Scan for the cell matching the given text and deliver its [X, Y] coordinate at center. 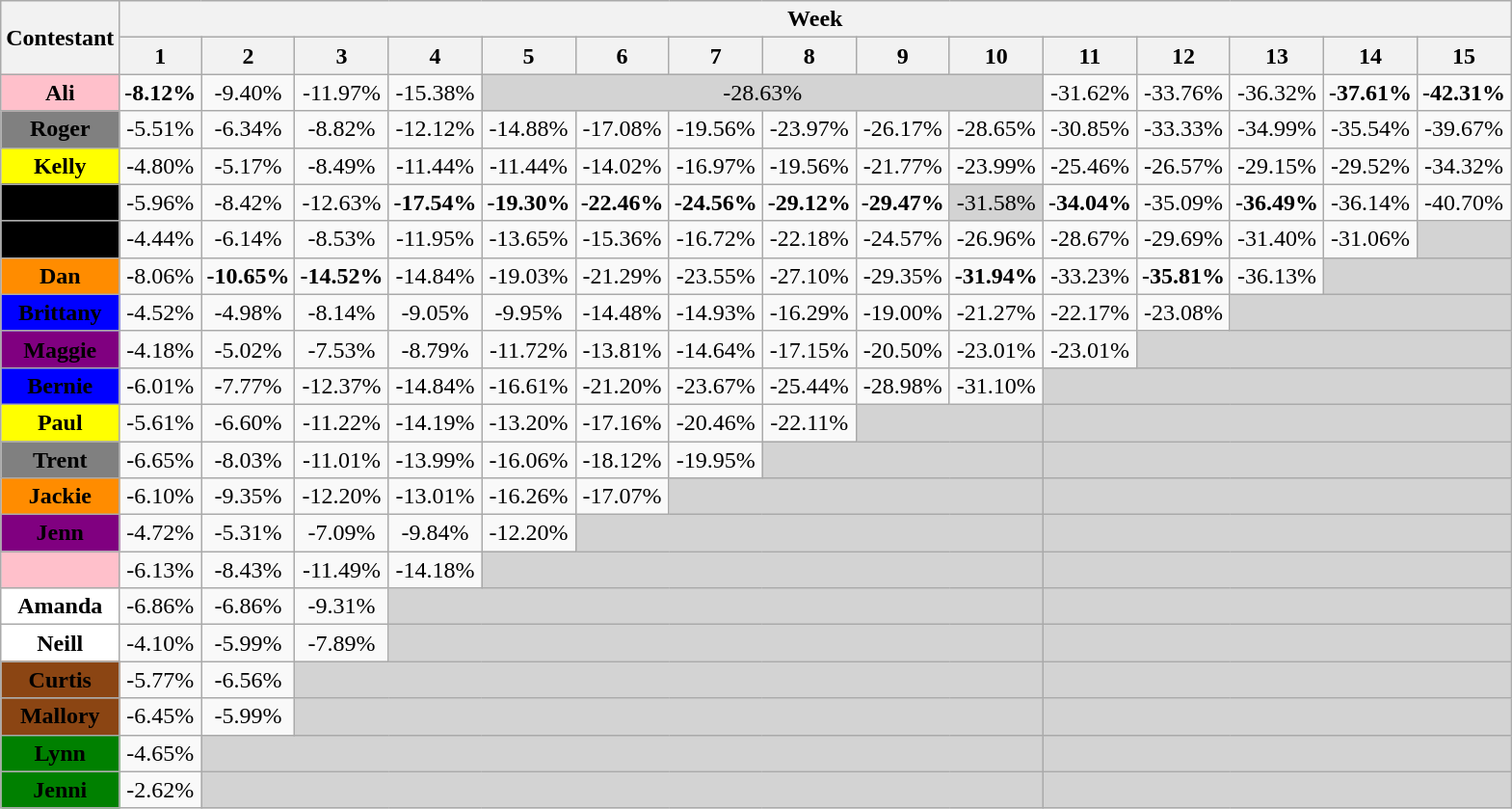
9 [902, 56]
-6.34% [249, 129]
-9.31% [341, 607]
-35.09% [1183, 202]
-14.88% [528, 129]
-17.08% [623, 129]
-16.26% [528, 497]
Week [815, 19]
-39.67% [1465, 129]
15 [1465, 56]
-9.95% [528, 312]
-17.07% [623, 497]
-31.58% [996, 202]
8 [809, 56]
-33.33% [1183, 129]
-16.06% [528, 460]
-23.08% [1183, 312]
-29.52% [1370, 166]
-16.61% [528, 386]
-23.67% [715, 386]
Curtis [60, 680]
-29.47% [902, 202]
Jackie [60, 497]
-27.10% [809, 276]
-19.03% [528, 276]
-23.97% [809, 129]
10 [996, 56]
Mark [60, 202]
-5.31% [249, 533]
-8.79% [436, 349]
2 [249, 56]
-5.51% [160, 129]
-4.80% [160, 166]
-4.98% [249, 312]
-14.93% [715, 312]
-4.44% [160, 239]
-29.12% [809, 202]
-37.61% [1370, 93]
Dan [60, 276]
-20.50% [902, 349]
Jenni [60, 790]
-4.72% [160, 533]
-28.63% [762, 93]
Ali [60, 93]
-25.44% [809, 386]
-33.23% [1089, 276]
-7.53% [341, 349]
-12.12% [436, 129]
-11.22% [341, 422]
11 [1089, 56]
-5.02% [249, 349]
-5.96% [160, 202]
-36.32% [1276, 93]
-31.06% [1370, 239]
Bernie [60, 386]
-22.17% [1089, 312]
-34.99% [1276, 129]
-28.65% [996, 129]
Contestant [60, 38]
-8.49% [341, 166]
-16.29% [809, 312]
-7.89% [341, 643]
14 [1370, 56]
-31.62% [1089, 93]
-21.29% [623, 276]
-6.13% [160, 570]
-31.94% [996, 276]
-8.12% [160, 93]
-28.98% [902, 386]
Roger [60, 129]
Jay [60, 239]
-24.56% [715, 202]
-25.46% [1089, 166]
-16.72% [715, 239]
-22.11% [809, 422]
-34.32% [1465, 166]
-15.38% [436, 93]
-19.00% [902, 312]
-36.13% [1276, 276]
-9.05% [436, 312]
7 [715, 56]
-19.30% [528, 202]
-21.20% [623, 386]
13 [1276, 56]
-21.27% [996, 312]
-7.09% [341, 533]
-6.56% [249, 680]
-22.46% [623, 202]
-8.43% [249, 570]
-23.99% [996, 166]
Mallory [60, 716]
-13.99% [436, 460]
-12.63% [341, 202]
-6.10% [160, 497]
-14.48% [623, 312]
-6.01% [160, 386]
-13.81% [623, 349]
-20.46% [715, 422]
-4.65% [160, 753]
Kelly [60, 166]
-4.18% [160, 349]
-14.02% [623, 166]
Jenn [60, 533]
Maggie [60, 349]
-29.15% [1276, 166]
Neill [60, 643]
5 [528, 56]
Trent [60, 460]
Paul [60, 422]
-30.85% [1089, 129]
-8.53% [341, 239]
-8.03% [249, 460]
-29.35% [902, 276]
-14.52% [341, 276]
-11.95% [436, 239]
-18.12% [623, 460]
-8.14% [341, 312]
-21.77% [902, 166]
-8.82% [341, 129]
-33.76% [1183, 93]
-23.55% [715, 276]
-36.14% [1370, 202]
-14.19% [436, 422]
-13.65% [528, 239]
-11.72% [528, 349]
-34.04% [1089, 202]
-6.65% [160, 460]
-9.40% [249, 93]
1 [160, 56]
-6.60% [249, 422]
-5.17% [249, 166]
-16.97% [715, 166]
-17.16% [623, 422]
-6.45% [160, 716]
-31.10% [996, 386]
12 [1183, 56]
-35.81% [1183, 276]
-4.52% [160, 312]
Amanda [60, 607]
6 [623, 56]
-2.62% [160, 790]
-14.64% [715, 349]
-13.20% [528, 422]
-35.54% [1370, 129]
-12.37% [341, 386]
-31.40% [1276, 239]
Brittany [60, 312]
-8.42% [249, 202]
-13.01% [436, 497]
-24.57% [902, 239]
-17.54% [436, 202]
-11.01% [341, 460]
-40.70% [1465, 202]
-5.77% [160, 680]
-28.67% [1089, 239]
Lynn [60, 753]
-26.17% [902, 129]
-11.49% [341, 570]
-42.31% [1465, 93]
-9.84% [436, 533]
-36.49% [1276, 202]
-6.14% [249, 239]
-8.06% [160, 276]
3 [341, 56]
-5.61% [160, 422]
-26.57% [1183, 166]
-7.77% [249, 386]
-22.18% [809, 239]
-17.15% [809, 349]
-29.69% [1183, 239]
-11.97% [341, 93]
4 [436, 56]
-10.65% [249, 276]
-19.95% [715, 460]
-4.10% [160, 643]
-14.18% [436, 570]
-15.36% [623, 239]
-26.96% [996, 239]
-9.35% [249, 497]
